From the cell containing the given text, extract its center point as (X, Y) coordinate. 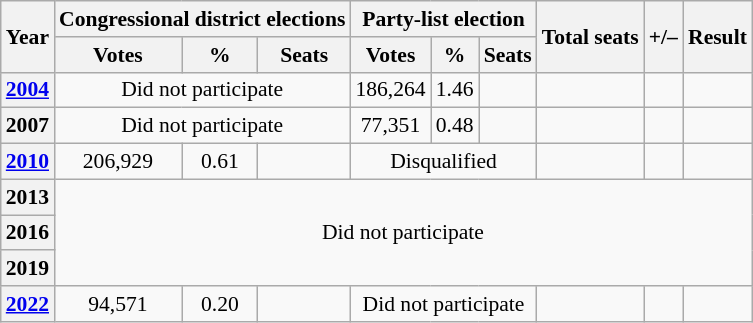
2013 (28, 197)
0.61 (220, 162)
2016 (28, 233)
Result (718, 36)
2007 (28, 126)
Disqualified (443, 162)
Party-list election (443, 19)
2019 (28, 269)
2004 (28, 90)
186,264 (390, 90)
0.48 (455, 126)
Year (28, 36)
206,929 (118, 162)
Congressional district elections (202, 19)
+/– (664, 36)
94,571 (118, 304)
1.46 (455, 90)
2010 (28, 162)
2022 (28, 304)
77,351 (390, 126)
Total seats (590, 36)
0.20 (220, 304)
